For the text-containing cell, return its midpoint in (X, Y) coordinate format. 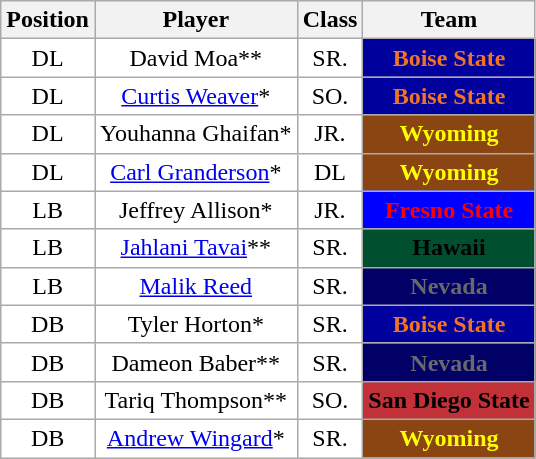
Jahlani Tavai** (196, 248)
Andrew Wingard* (196, 438)
Hawaii (449, 248)
Tyler Horton* (196, 324)
Class (330, 20)
Team (449, 20)
Player (196, 20)
Dameon Baber** (196, 362)
Malik Reed (196, 286)
Tariq Thompson** (196, 400)
San Diego State (449, 400)
Position (48, 20)
Jeffrey Allison* (196, 210)
Fresno State (449, 210)
Youhanna Ghaifan* (196, 134)
Carl Granderson* (196, 172)
Curtis Weaver* (196, 96)
David Moa** (196, 58)
